Pinpoint the cell where the given text exists, returning its [x, y] midpoint coordinate. 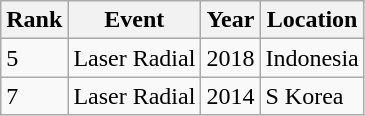
Event [134, 20]
Year [230, 20]
2018 [230, 58]
5 [34, 58]
7 [34, 96]
S Korea [312, 96]
Location [312, 20]
Indonesia [312, 58]
Rank [34, 20]
2014 [230, 96]
